Determine the [X, Y] coordinate at the center of the cell enclosing the given text.  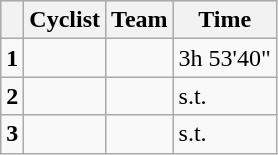
3h 53'40" [224, 58]
2 [12, 96]
Cyclist [65, 20]
3 [12, 134]
Team [140, 20]
Time [224, 20]
1 [12, 58]
